For the text-containing cell, return its midpoint in [X, Y] coordinate format. 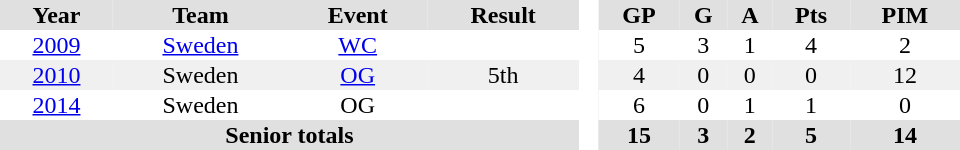
2010 [56, 75]
Senior totals [290, 135]
GP [639, 15]
2014 [56, 105]
2009 [56, 45]
12 [905, 75]
Event [358, 15]
15 [639, 135]
Pts [811, 15]
A [750, 15]
Team [200, 15]
G [703, 15]
Result [502, 15]
14 [905, 135]
Year [56, 15]
PIM [905, 15]
5th [502, 75]
WC [358, 45]
6 [639, 105]
